Determine the [X, Y] coordinate at the center of the cell enclosing the given text.  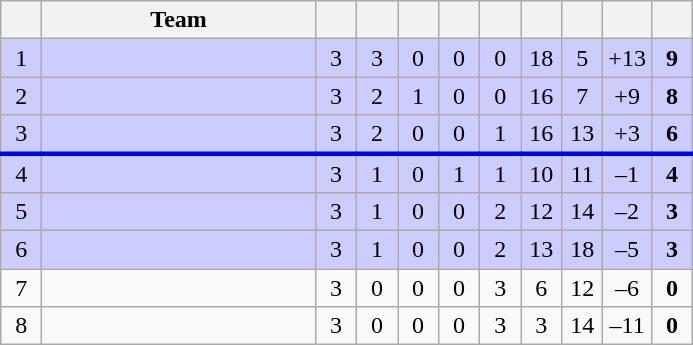
9 [672, 58]
+3 [628, 134]
11 [582, 173]
+9 [628, 96]
–2 [628, 212]
–1 [628, 173]
Team [179, 20]
10 [542, 173]
–11 [628, 326]
+13 [628, 58]
–6 [628, 288]
–5 [628, 250]
